Capture the cell that displays the provided text and extract its [x, y] central coordinate. 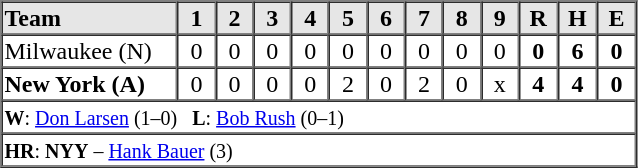
HR: NYY – Hank Bauer (3) [319, 150]
H [578, 18]
5 [348, 18]
W: Don Larsen (1–0) L: Bob Rush (0–1) [319, 116]
R [538, 18]
Team [90, 18]
New York (A) [90, 84]
Milwaukee (N) [90, 50]
9 [500, 18]
1 [197, 18]
8 [462, 18]
3 [272, 18]
E [616, 18]
7 [424, 18]
x [500, 84]
